Return the [x, y] coordinate for the center point of the cell that contains the specified text.  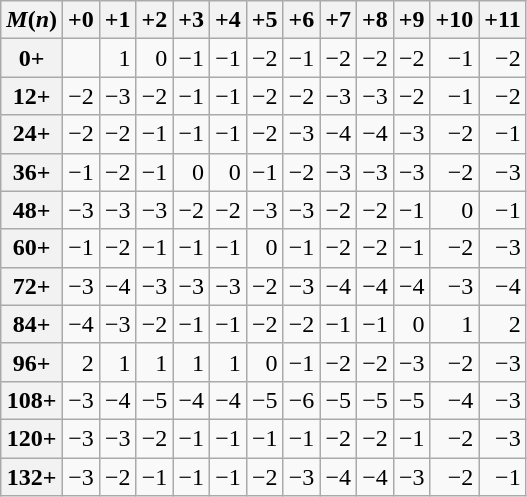
48+ [32, 210]
+8 [376, 20]
0+ [32, 58]
108+ [32, 400]
M(n) [32, 20]
+11 [502, 20]
+9 [412, 20]
+0 [82, 20]
+7 [338, 20]
132+ [32, 477]
+4 [228, 20]
36+ [32, 172]
−6 [302, 400]
+1 [118, 20]
12+ [32, 96]
72+ [32, 286]
+2 [154, 20]
24+ [32, 134]
60+ [32, 248]
+3 [192, 20]
120+ [32, 438]
96+ [32, 362]
+5 [264, 20]
+6 [302, 20]
+10 [454, 20]
84+ [32, 324]
